Pinpoint the cell where the given text exists, returning its (X, Y) midpoint coordinate. 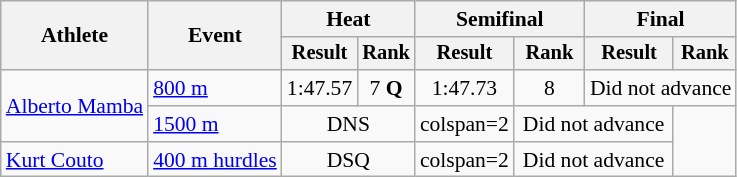
1500 m (215, 124)
1:47.57 (320, 88)
DNS (348, 124)
Event (215, 36)
Semifinal (500, 19)
1:47.73 (464, 88)
Final (661, 19)
Alberto Mamba (74, 106)
7 Q (386, 88)
Heat (348, 19)
colspan=2 (464, 124)
Athlete (74, 36)
8 (550, 88)
800 m (215, 88)
